Capture the cell that displays the provided text and extract its [X, Y] central coordinate. 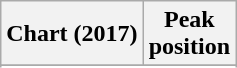
Chart (2017) [72, 34]
Peak position [189, 34]
